From the cell containing the given text, extract its center point as [x, y] coordinate. 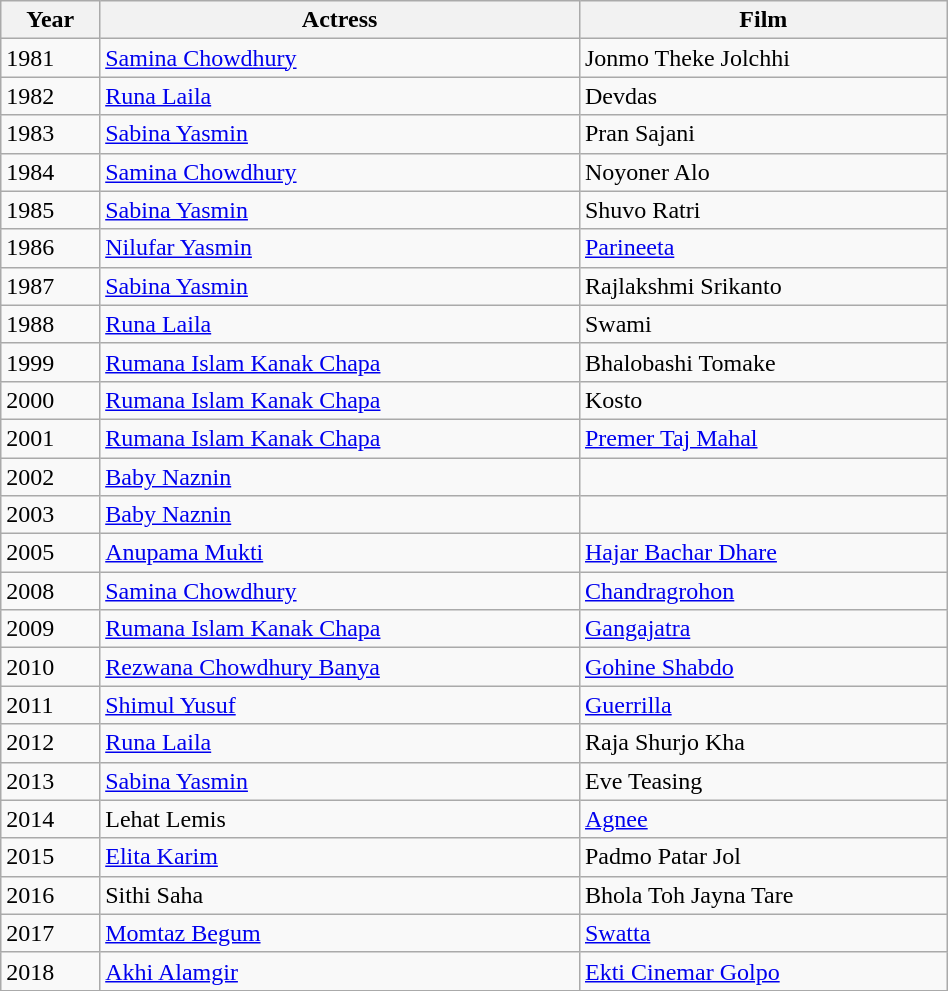
2012 [50, 743]
1983 [50, 134]
Agnee [763, 819]
2000 [50, 400]
2014 [50, 819]
2013 [50, 781]
Chandragrohon [763, 591]
Elita Karim [340, 857]
1981 [50, 58]
2018 [50, 971]
2017 [50, 933]
2010 [50, 667]
2008 [50, 591]
Devdas [763, 96]
Raja Shurjo Kha [763, 743]
Kosto [763, 400]
Actress [340, 20]
Akhi Alamgir [340, 971]
Jonmo Theke Jolchhi [763, 58]
2015 [50, 857]
Film [763, 20]
Year [50, 20]
Guerrilla [763, 705]
Lehat Lemis [340, 819]
1984 [50, 172]
Sithi Saha [340, 895]
Rezwana Chowdhury Banya [340, 667]
1982 [50, 96]
Bhalobashi Tomake [763, 362]
Parineeta [763, 248]
2002 [50, 477]
Ekti Cinemar Golpo [763, 971]
1999 [50, 362]
2009 [50, 629]
Noyoner Alo [763, 172]
2016 [50, 895]
Nilufar Yasmin [340, 248]
1988 [50, 324]
2005 [50, 553]
Padmo Patar Jol [763, 857]
1985 [50, 210]
Gangajatra [763, 629]
2003 [50, 515]
Bhola Toh Jayna Tare [763, 895]
Momtaz Begum [340, 933]
2011 [50, 705]
Shuvo Ratri [763, 210]
2001 [50, 438]
Anupama Mukti [340, 553]
Pran Sajani [763, 134]
Swatta [763, 933]
Shimul Yusuf [340, 705]
Premer Taj Mahal [763, 438]
Eve Teasing [763, 781]
1986 [50, 248]
Swami [763, 324]
Hajar Bachar Dhare [763, 553]
Rajlakshmi Srikanto [763, 286]
1987 [50, 286]
Gohine Shabdo [763, 667]
